Pinpoint the cell where the given text exists, returning its [X, Y] midpoint coordinate. 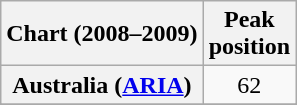
Peakposition [249, 34]
62 [249, 85]
Australia (ARIA) [102, 85]
Chart (2008–2009) [102, 34]
